Detect which cell encompasses the target text, then output its [X, Y] center coordinate. 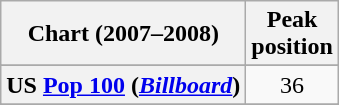
US Pop 100 (Billboard) [124, 85]
36 [292, 85]
Chart (2007–2008) [124, 34]
Peakposition [292, 34]
